Search for the cell housing the specified text and yield its [x, y] center coordinate. 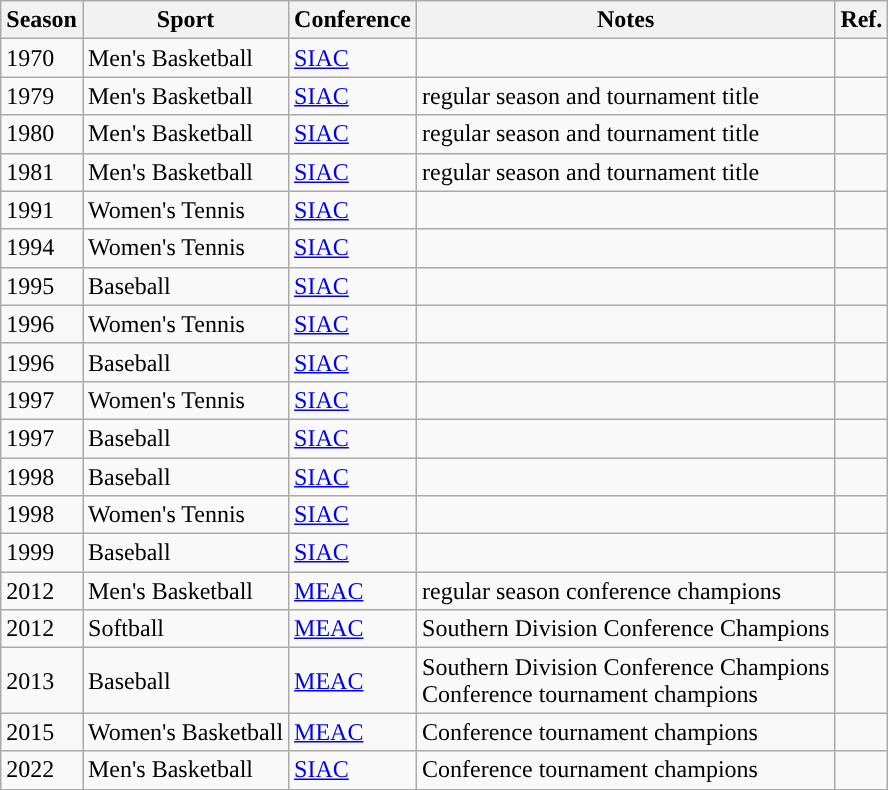
1970 [42, 58]
Notes [626, 20]
1981 [42, 172]
2022 [42, 770]
Southern Division Conference Champions [626, 629]
1980 [42, 134]
Conference [353, 20]
1995 [42, 286]
1999 [42, 553]
Ref. [862, 20]
Softball [185, 629]
1979 [42, 96]
regular season conference champions [626, 591]
2013 [42, 680]
Season [42, 20]
1991 [42, 210]
2015 [42, 732]
Southern Division Conference ChampionsConference tournament champions [626, 680]
Sport [185, 20]
Women's Basketball [185, 732]
1994 [42, 248]
